Search for the cell housing the specified text and yield its (X, Y) center coordinate. 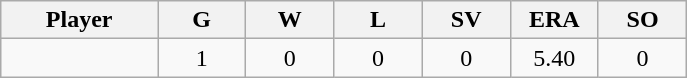
G (202, 20)
SO (642, 20)
L (378, 20)
SV (466, 20)
1 (202, 58)
Player (80, 20)
W (290, 20)
5.40 (554, 58)
ERA (554, 20)
